Locate the cell with the specified text and output its [x, y] center coordinate. 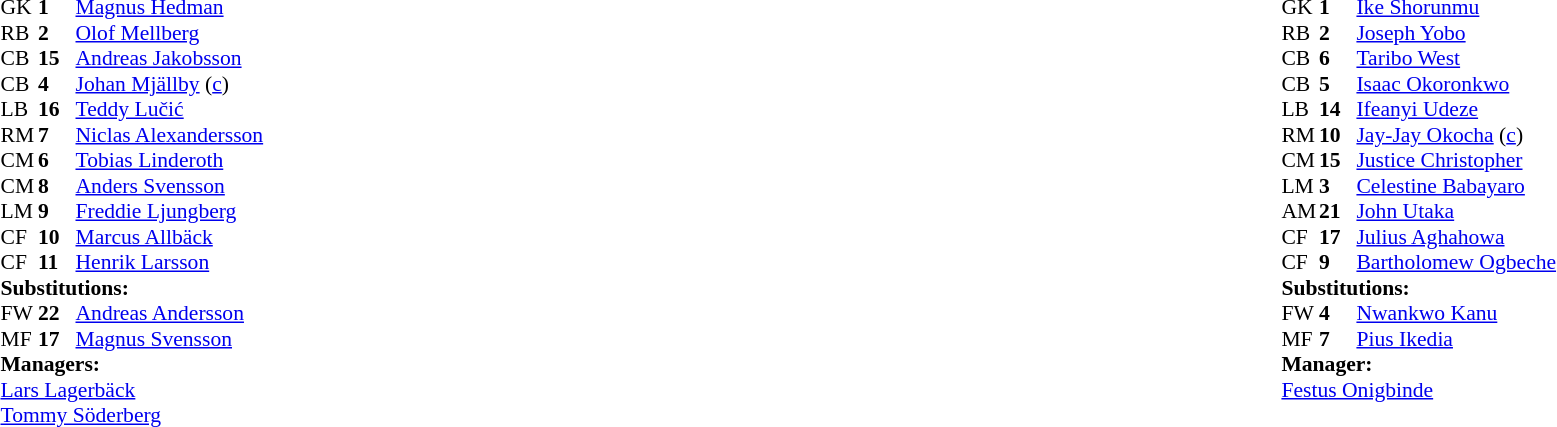
Manager: [1418, 365]
3 [1338, 186]
Andreas Jakobsson [170, 59]
Justice Christopher [1456, 161]
Taribo West [1456, 59]
Managers: [132, 365]
Joseph Yobo [1456, 33]
8 [57, 186]
Marcus Allbäck [170, 237]
Celestine Babayaro [1456, 186]
Jay-Jay Okocha (c) [1456, 135]
Pius Ikedia [1456, 339]
Anders Svensson [170, 186]
Henrik Larsson [170, 263]
Niclas Alexandersson [170, 135]
22 [57, 313]
Isaac Okoronkwo [1456, 84]
AM [1300, 211]
Johan Mjällby (c) [170, 84]
16 [57, 109]
Nwankwo Kanu [1456, 313]
5 [1338, 84]
Magnus Svensson [170, 339]
14 [1338, 109]
Olof Mellberg [170, 33]
Teddy Lučić [170, 109]
Andreas Andersson [170, 313]
Julius Aghahowa [1456, 237]
John Utaka [1456, 211]
Bartholomew Ogbeche [1456, 263]
Ifeanyi Udeze [1456, 109]
11 [57, 263]
Festus Onigbinde [1418, 390]
Freddie Ljungberg [170, 211]
21 [1338, 211]
Tobias Linderoth [170, 161]
